Extract the (X, Y) coordinate from the center of the cell holding the provided text.  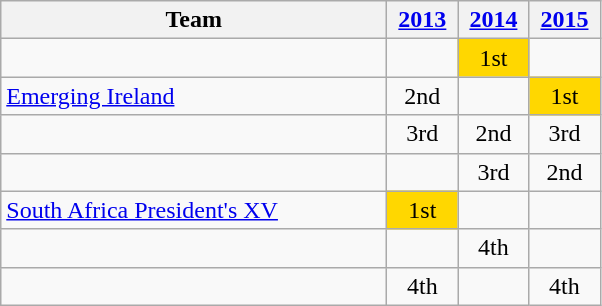
South Africa President's XV (194, 210)
2013 (422, 20)
2015 (564, 20)
2014 (494, 20)
Emerging Ireland (194, 96)
Team (194, 20)
